Return the [x, y] coordinate for the center point of the cell that contains the specified text.  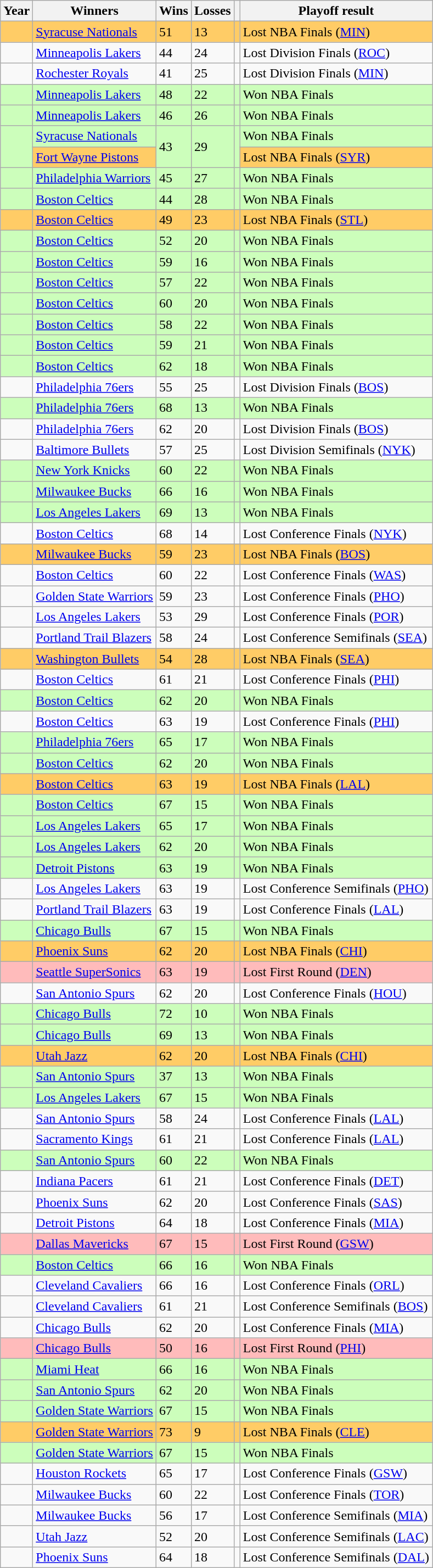
Wins [173, 11]
50 [173, 1348]
9 [212, 1432]
26 [212, 115]
Winners [94, 11]
Lost Conference Finals (TOR) [336, 1494]
45 [173, 178]
Lost NBA Finals (SYR) [336, 157]
Lost Division Finals (ROC) [336, 53]
27 [212, 178]
10 [212, 1014]
Lost NBA Finals (LAL) [336, 784]
Philadelphia Warriors [94, 178]
Lost NBA Finals (SEA) [336, 659]
37 [173, 1077]
Lost Conference Finals (POR) [336, 617]
Lost Conference Semifinals (PHO) [336, 888]
Seattle SuperSonics [94, 972]
Dallas Mavericks [94, 1244]
Losses [212, 11]
53 [173, 617]
Lost Conference Finals (PHO) [336, 596]
41 [173, 74]
Lost NBA Finals (BOS) [336, 554]
49 [173, 220]
Lost First Round (GSW) [336, 1244]
Year [16, 11]
Lost Conference Finals (HOU) [336, 993]
54 [173, 659]
Lost Conference Semifinals (LAC) [336, 1536]
New York Knicks [94, 471]
Lost First Round (DEN) [336, 972]
Miami Heat [94, 1369]
73 [173, 1432]
Lost Conference Semifinals (DAL) [336, 1557]
46 [173, 115]
48 [173, 94]
14 [212, 533]
Lost Conference Finals (DET) [336, 1181]
Lost Division Finals (MIN) [336, 74]
Lost Conference Semifinals (MIA) [336, 1515]
72 [173, 1014]
Fort Wayne Pistons [94, 157]
Indiana Pacers [94, 1181]
Lost NBA Finals (CLE) [336, 1432]
Lost Conference Semifinals (BOS) [336, 1307]
Lost Conference Finals (NYK) [336, 533]
Playoff result [336, 11]
56 [173, 1515]
Houston Rockets [94, 1474]
55 [173, 387]
Lost First Round (PHI) [336, 1348]
Lost NBA Finals (STL) [336, 220]
Washington Bullets [94, 659]
Lost Conference Semifinals (SEA) [336, 638]
51 [173, 32]
Lost Conference Finals (GSW) [336, 1474]
Sacramento Kings [94, 1139]
Lost NBA Finals (MIN) [336, 32]
Lost Division Semifinals (NYK) [336, 450]
43 [173, 147]
Lost Conference Finals (SAS) [336, 1202]
Lost Conference Finals (WAS) [336, 575]
Rochester Royals [94, 74]
Lost Conference Finals (ORL) [336, 1286]
Baltimore Bullets [94, 450]
